For the text-containing cell, return its midpoint in (x, y) coordinate format. 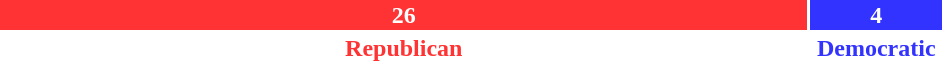
4 (876, 15)
26 (404, 15)
